Find where the given text appears and provide that cell's center as (x, y) coordinate. 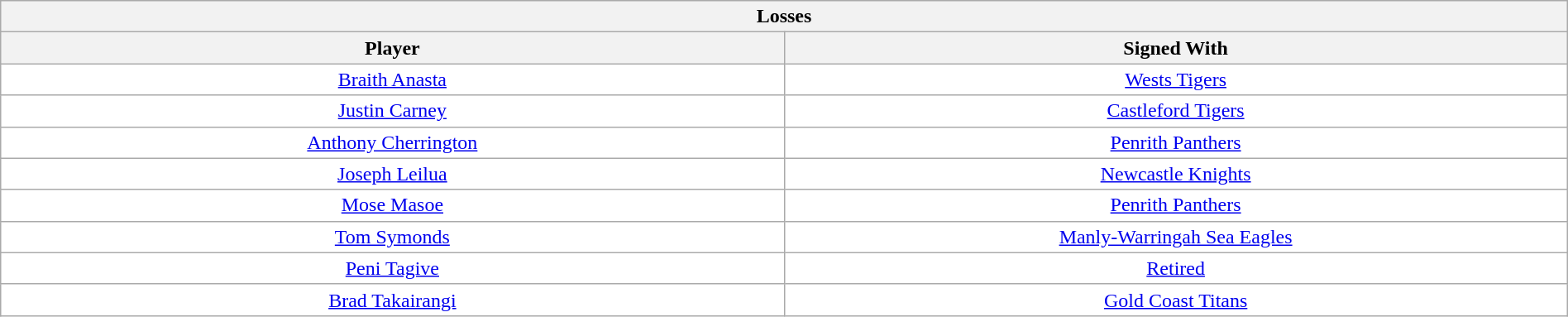
Brad Takairangi (392, 300)
Justin Carney (392, 111)
Tom Symonds (392, 237)
Player (392, 48)
Braith Anasta (392, 79)
Joseph Leilua (392, 174)
Anthony Cherrington (392, 142)
Peni Tagive (392, 268)
Gold Coast Titans (1176, 300)
Castleford Tigers (1176, 111)
Newcastle Knights (1176, 174)
Mose Masoe (392, 205)
Wests Tigers (1176, 79)
Retired (1176, 268)
Signed With (1176, 48)
Losses (784, 17)
Manly-Warringah Sea Eagles (1176, 237)
